Pinpoint the cell where the given text exists, returning its [x, y] midpoint coordinate. 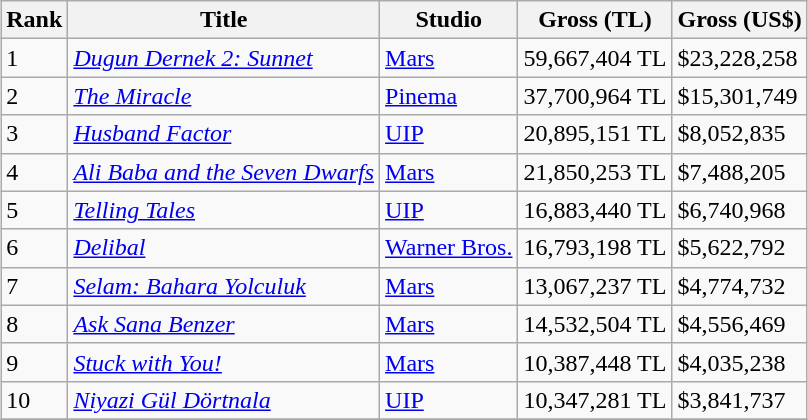
$3,841,737 [740, 400]
21,850,253 TL [595, 172]
2 [34, 96]
Husband Factor [224, 134]
3 [34, 134]
14,532,504 TL [595, 324]
Pinema [449, 96]
Rank [34, 20]
10,387,448 TL [595, 362]
16,793,198 TL [595, 248]
1 [34, 58]
Ask Sana Benzer [224, 324]
37,700,964 TL [595, 96]
Telling Tales [224, 210]
Stuck with You! [224, 362]
6 [34, 248]
$15,301,749 [740, 96]
5 [34, 210]
$23,228,258 [740, 58]
The Miracle [224, 96]
Ali Baba and the Seven Dwarfs [224, 172]
Dugun Dernek 2: Sunnet [224, 58]
Gross (TL) [595, 20]
$7,488,205 [740, 172]
20,895,151 TL [595, 134]
Studio [449, 20]
$4,774,732 [740, 286]
Niyazi Gül Dörtnala [224, 400]
9 [34, 362]
7 [34, 286]
$8,052,835 [740, 134]
13,067,237 TL [595, 286]
4 [34, 172]
10,347,281 TL [595, 400]
10 [34, 400]
Delibal [224, 248]
59,667,404 TL [595, 58]
$4,556,469 [740, 324]
Selam: Bahara Yolculuk [224, 286]
$6,740,968 [740, 210]
16,883,440 TL [595, 210]
Gross (US$) [740, 20]
Warner Bros. [449, 248]
$5,622,792 [740, 248]
8 [34, 324]
Title [224, 20]
$4,035,238 [740, 362]
